Output the [X, Y] coordinate of the center of the cell containing the given text.  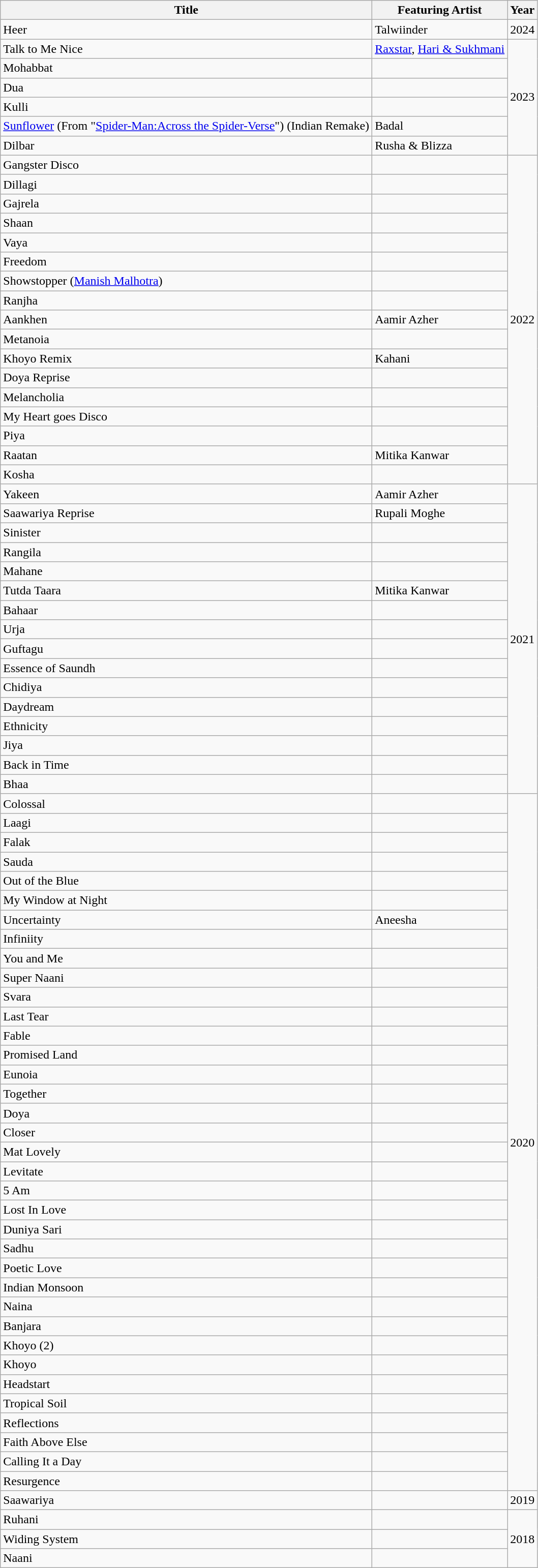
Chidiya [186, 687]
You and Me [186, 958]
Melancholia [186, 397]
Mohabbat [186, 68]
Reflections [186, 1423]
Tutda Taara [186, 591]
Sunflower (From "Spider-Man:Across the Spider-Verse") (Indian Remake) [186, 126]
Eunoia [186, 1074]
Faith Above Else [186, 1442]
Uncertainty [186, 920]
Infiniity [186, 939]
Gajrela [186, 203]
Piya [186, 436]
Out of the Blue [186, 881]
Raatan [186, 455]
Super Naani [186, 978]
Gangster Disco [186, 165]
Guftagu [186, 649]
Indian Monsoon [186, 1287]
Aneesha [440, 920]
Fable [186, 1036]
Resurgence [186, 1481]
Kosha [186, 474]
Bhaa [186, 784]
Kulli [186, 107]
Dua [186, 87]
Saawariya [186, 1500]
Vaya [186, 243]
My Window at Night [186, 900]
Rusha & Blizza [440, 145]
Doya [186, 1113]
Title [186, 10]
Svara [186, 997]
Yakeen [186, 494]
Showstopper (Manish Malhotra) [186, 281]
Tropical Soil [186, 1403]
Shaan [186, 223]
Falak [186, 842]
Banjara [186, 1326]
Doya Reprise [186, 378]
Rangila [186, 552]
2023 [523, 97]
Raxstar, Hari & Sukhmani [440, 49]
Ranjha [186, 300]
Metanoia [186, 339]
2024 [523, 29]
Essence of Saundh [186, 668]
Lost In Love [186, 1210]
2022 [523, 319]
Sauda [186, 862]
Sadhu [186, 1249]
2018 [523, 1539]
Mahane [186, 571]
Year [523, 10]
Back in Time [186, 765]
2021 [523, 639]
Kahani [440, 358]
Last Tear [186, 1016]
2019 [523, 1500]
Together [186, 1094]
Daydream [186, 707]
My Heart goes Disco [186, 416]
5 Am [186, 1191]
Urja [186, 629]
Calling It a Day [186, 1461]
Colossal [186, 803]
Ruhani [186, 1520]
Khoyo (2) [186, 1345]
Ethnicity [186, 726]
Closer [186, 1132]
Talk to Me Nice [186, 49]
Dillagi [186, 184]
Aankhen [186, 320]
Freedom [186, 262]
Jiya [186, 745]
Badal [440, 126]
Duniya Sari [186, 1229]
Khoyo Remix [186, 358]
Laagi [186, 823]
Widing System [186, 1539]
Levitate [186, 1171]
Mat Lovely [186, 1152]
Dilbar [186, 145]
2020 [523, 1142]
Heer [186, 29]
Headstart [186, 1384]
Bahaar [186, 610]
Khoyo [186, 1365]
Rupali Moghe [440, 513]
Promised Land [186, 1055]
Poetic Love [186, 1268]
Featuring Artist [440, 10]
Naina [186, 1307]
Saawariya Reprise [186, 513]
Naani [186, 1558]
Sinister [186, 532]
Talwiinder [440, 29]
